Capture the cell that displays the provided text and extract its (X, Y) central coordinate. 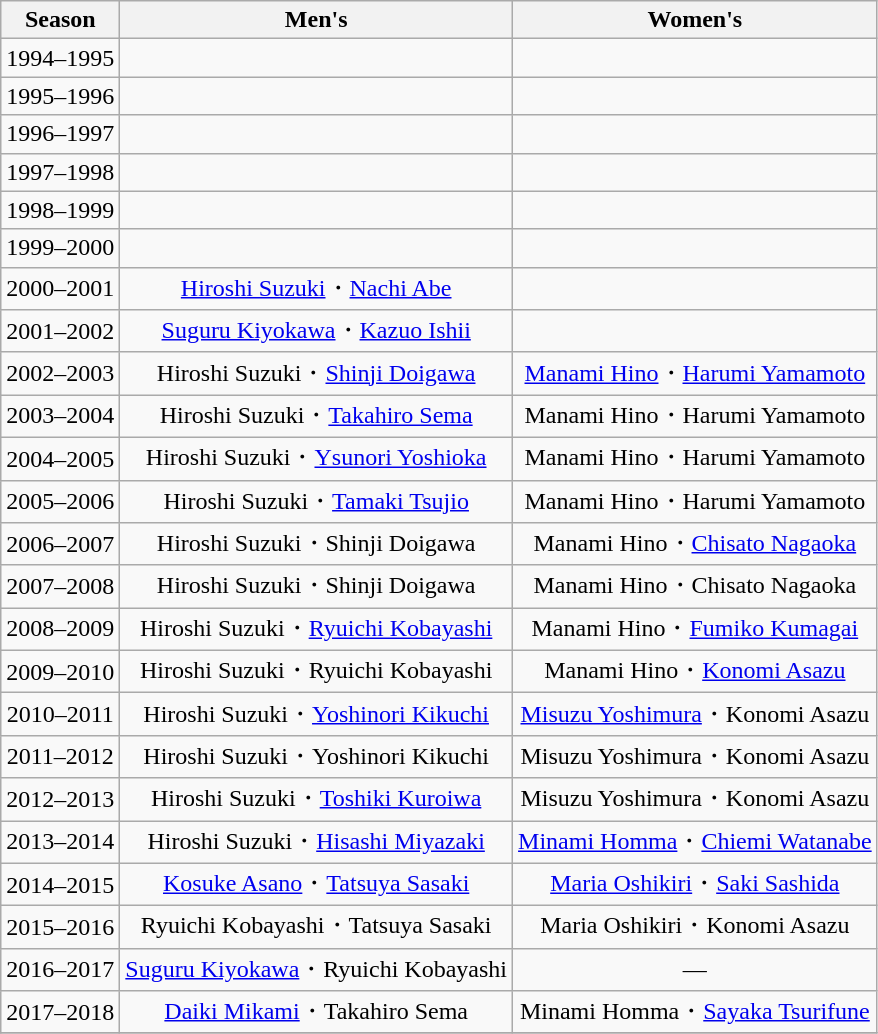
Men's (316, 20)
1994–1995 (60, 58)
Ryuichi Kobayashi・Tatsuya Sasaki (316, 928)
2002–2003 (60, 374)
2008–2009 (60, 630)
— (696, 970)
Manami Hino・Konomi Asazu (696, 672)
Maria Oshikiri・Saki Sashida (696, 884)
2004–2005 (60, 458)
2000–2001 (60, 288)
2012–2013 (60, 800)
1999–2000 (60, 248)
1996–1997 (60, 134)
2010–2011 (60, 714)
Women's (696, 20)
2014–2015 (60, 884)
1997–1998 (60, 172)
Suguru Kiyokawa・Kazuo Ishii (316, 332)
Suguru Kiyokawa・Ryuichi Kobayashi (316, 970)
2001–2002 (60, 332)
Season (60, 20)
2013–2014 (60, 842)
2003–2004 (60, 416)
2011–2012 (60, 756)
2005–2006 (60, 502)
Manami Hino・Fumiko Kumagai (696, 630)
Hiroshi Suzuki・Hisashi Miyazaki (316, 842)
Hiroshi Suzuki・Nachi Abe (316, 288)
Minami Homma・Sayaka Tsurifune (696, 1012)
2006–2007 (60, 544)
2015–2016 (60, 928)
1995–1996 (60, 96)
2007–2008 (60, 586)
Maria Oshikiri・Konomi Asazu (696, 928)
1998–1999 (60, 210)
Hiroshi Suzuki・Toshiki Kuroiwa (316, 800)
Hiroshi Suzuki・Tamaki Tsujio (316, 502)
2017–2018 (60, 1012)
Hiroshi Suzuki・Takahiro Sema (316, 416)
2016–2017 (60, 970)
Daiki Mikami・Takahiro Sema (316, 1012)
Kosuke Asano・Tatsuya Sasaki (316, 884)
Minami Homma・Chiemi Watanabe (696, 842)
Hiroshi Suzuki・Ysunori Yoshioka (316, 458)
2009–2010 (60, 672)
